Determine the [x, y] coordinate at the center of the cell enclosing the given text.  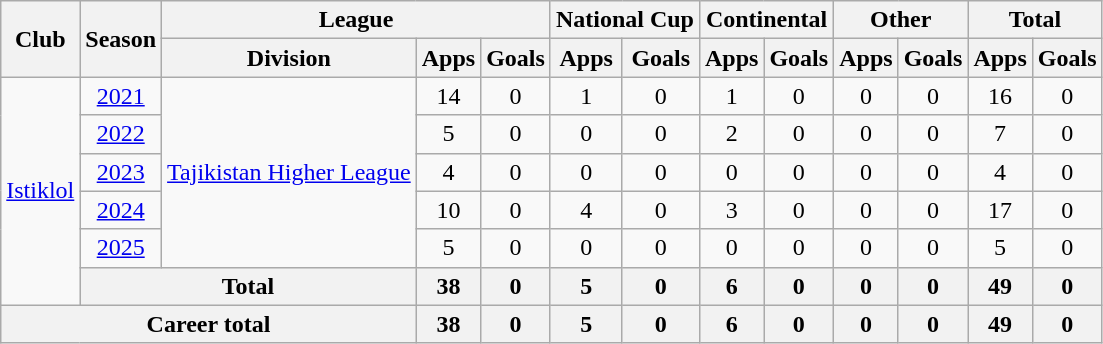
14 [448, 96]
Club [40, 39]
2025 [121, 248]
Other [901, 20]
16 [1000, 96]
3 [731, 210]
Career total [208, 324]
10 [448, 210]
2024 [121, 210]
7 [1000, 134]
2021 [121, 96]
Division [290, 58]
2022 [121, 134]
2 [731, 134]
Season [121, 39]
Continental [766, 20]
National Cup [624, 20]
Tajikistan Higher League [290, 172]
2023 [121, 172]
League [356, 20]
Istiklol [40, 191]
17 [1000, 210]
